Extract the [X, Y] coordinate from the center of the cell holding the provided text.  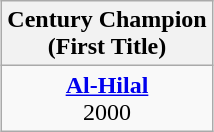
Century Champion(First Title) [107, 34]
Al-Hilal2000 [107, 98]
